From the cell containing the given text, extract its center point as (x, y) coordinate. 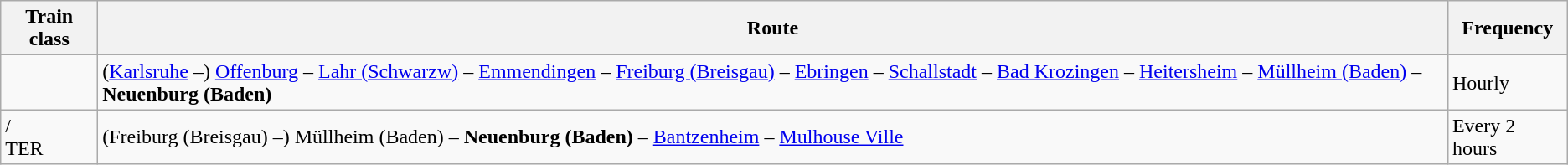
Train class (49, 28)
/TER (49, 137)
Frequency (1508, 28)
(Freiburg (Breisgau) –) Müllheim (Baden) – Neuenburg (Baden) – Bantzenheim – Mulhouse Ville (773, 137)
Every 2 hours (1508, 137)
Route (773, 28)
Hourly (1508, 82)
